Pinpoint the cell where the given text exists, returning its (X, Y) midpoint coordinate. 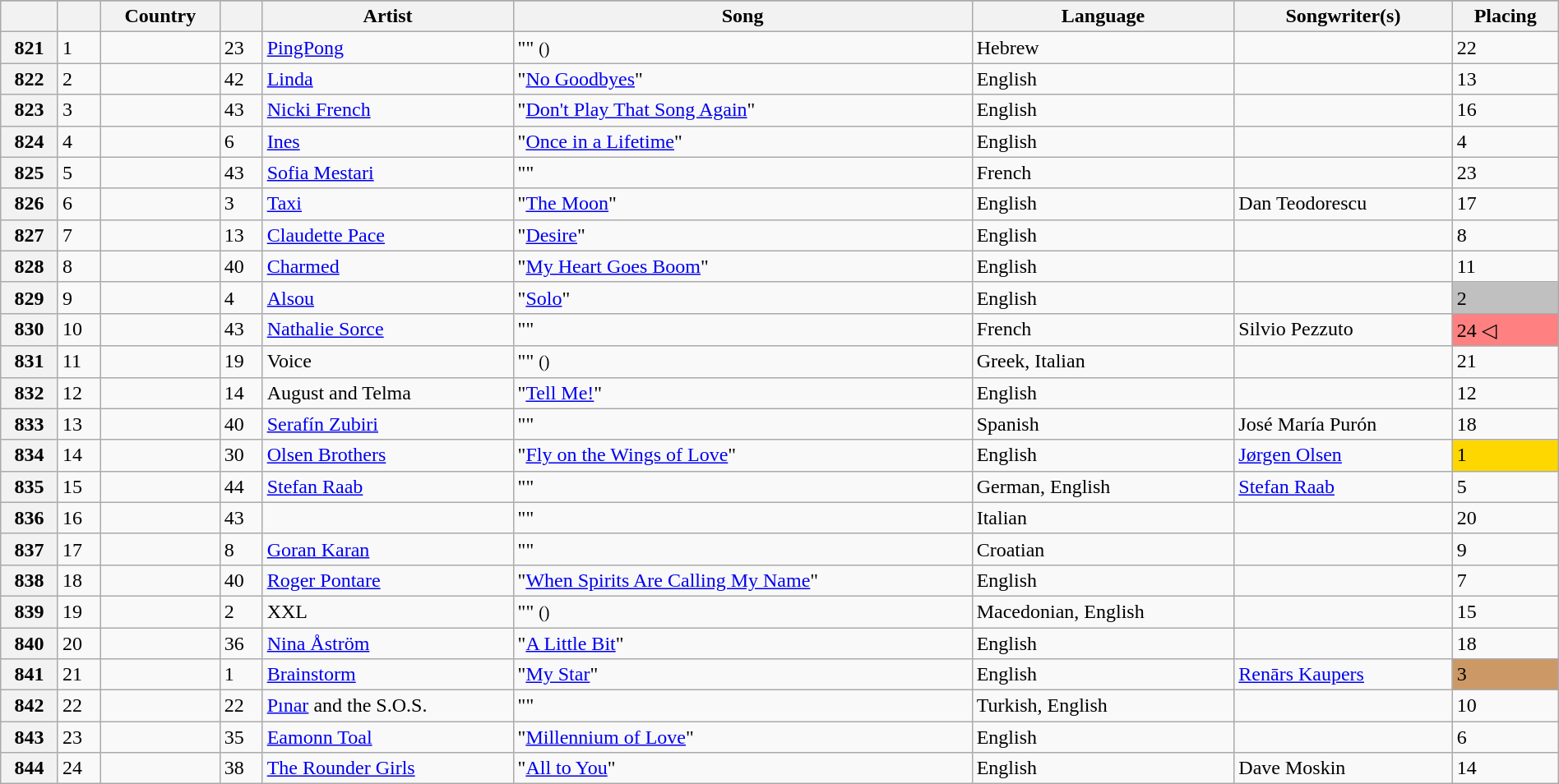
Taxi (388, 204)
Country (160, 16)
Greek, Italian (1103, 362)
"Fly on the Wings of Love" (742, 455)
Claudette Pace (388, 235)
Dan Teodorescu (1344, 204)
"Tell Me!" (742, 393)
Ines (388, 141)
Voice (388, 362)
Renārs Kaupers (1344, 675)
Brainstorm (388, 675)
Placing (1505, 16)
Sofia Mestari (388, 173)
842 (30, 706)
"All to You" (742, 768)
827 (30, 235)
Italian (1103, 518)
836 (30, 518)
August and Telma (388, 393)
826 (30, 204)
Hebrew (1103, 48)
Nina Åström (388, 643)
Serafín Zubiri (388, 424)
"My Heart Goes Boom" (742, 266)
XXL (388, 611)
Turkish, English (1103, 706)
The Rounder Girls (388, 768)
"When Spirits Are Calling My Name" (742, 580)
840 (30, 643)
831 (30, 362)
"A Little Bit" (742, 643)
Language (1103, 16)
30 (241, 455)
838 (30, 580)
Song (742, 16)
Olsen Brothers (388, 455)
35 (241, 737)
Nicki French (388, 110)
Dave Moskin (1344, 768)
42 (241, 79)
Silvio Pezzuto (1344, 330)
823 (30, 110)
44 (241, 487)
"No Goodbyes" (742, 79)
822 (30, 79)
Eamonn Toal (388, 737)
Pınar and the S.O.S. (388, 706)
821 (30, 48)
24 (79, 768)
"Don't Play That Song Again" (742, 110)
Macedonian, English (1103, 611)
German, English (1103, 487)
828 (30, 266)
"Desire" (742, 235)
24 ◁ (1505, 330)
Linda (388, 79)
"Solo" (742, 297)
Roger Pontare (388, 580)
Goran Karan (388, 549)
"The Moon" (742, 204)
837 (30, 549)
Artist (388, 16)
844 (30, 768)
834 (30, 455)
824 (30, 141)
843 (30, 737)
829 (30, 297)
Charmed (388, 266)
Nathalie Sorce (388, 330)
Songwriter(s) (1344, 16)
36 (241, 643)
PingPong (388, 48)
832 (30, 393)
839 (30, 611)
Spanish (1103, 424)
"Millennium of Love" (742, 737)
Croatian (1103, 549)
835 (30, 487)
Alsou (388, 297)
841 (30, 675)
38 (241, 768)
830 (30, 330)
825 (30, 173)
Jørgen Olsen (1344, 455)
833 (30, 424)
"Once in a Lifetime" (742, 141)
"My Star" (742, 675)
José María Purón (1344, 424)
